Provide the (X, Y) coordinate of the cell's center where the given text is located.  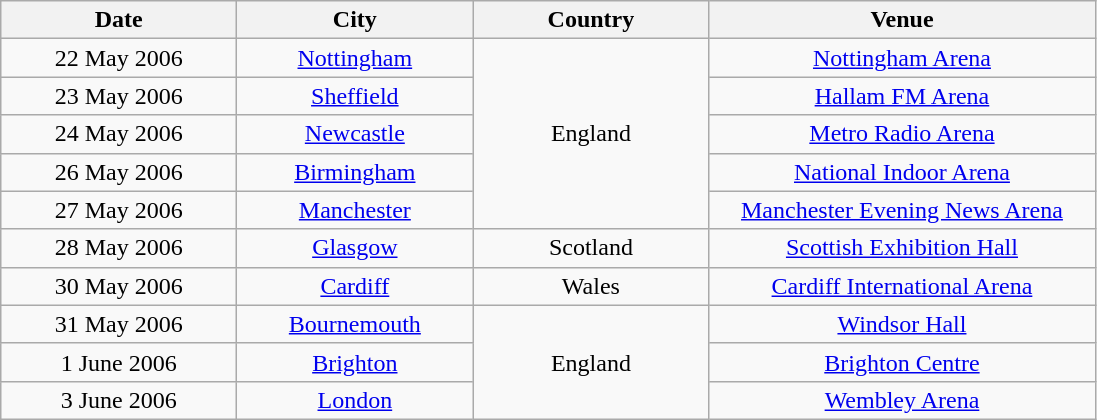
Nottingham (355, 58)
Cardiff (355, 286)
27 May 2006 (119, 210)
London (355, 400)
Date (119, 20)
Wembley Arena (902, 400)
Cardiff International Arena (902, 286)
Scottish Exhibition Hall (902, 248)
City (355, 20)
Newcastle (355, 134)
Metro Radio Arena (902, 134)
31 May 2006 (119, 324)
3 June 2006 (119, 400)
Nottingham Arena (902, 58)
Manchester Evening News Arena (902, 210)
Sheffield (355, 96)
26 May 2006 (119, 172)
Manchester (355, 210)
Wales (591, 286)
Birmingham (355, 172)
28 May 2006 (119, 248)
30 May 2006 (119, 286)
Country (591, 20)
Brighton Centre (902, 362)
23 May 2006 (119, 96)
Glasgow (355, 248)
1 June 2006 (119, 362)
National Indoor Arena (902, 172)
Brighton (355, 362)
Hallam FM Arena (902, 96)
22 May 2006 (119, 58)
Bournemouth (355, 324)
Scotland (591, 248)
Venue (902, 20)
Windsor Hall (902, 324)
24 May 2006 (119, 134)
